Return the [X, Y] coordinate for the center point of the cell that contains the specified text.  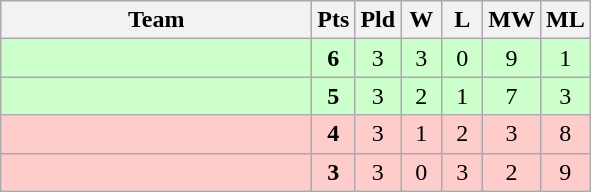
4 [334, 134]
MW [512, 20]
Pld [378, 20]
7 [512, 96]
Pts [334, 20]
L [462, 20]
5 [334, 96]
Team [156, 20]
8 [565, 134]
ML [565, 20]
6 [334, 58]
W [422, 20]
